Pinpoint the cell where the given text exists, returning its [x, y] midpoint coordinate. 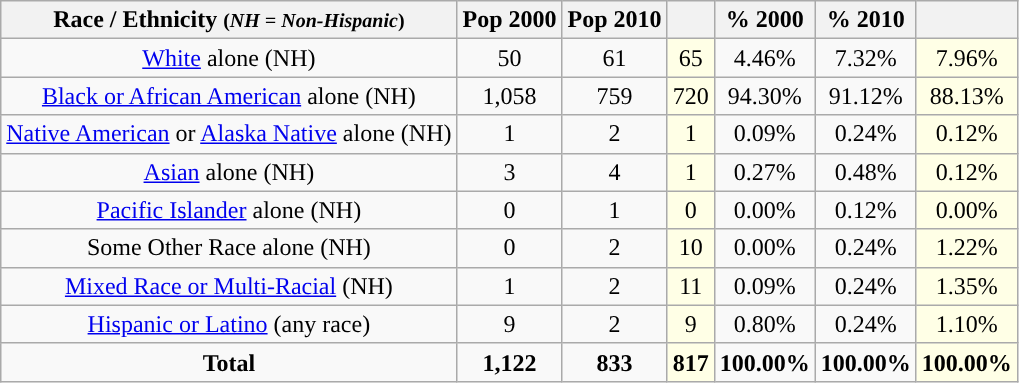
1.10% [966, 324]
833 [614, 362]
91.12% [866, 96]
88.13% [966, 96]
759 [614, 96]
% 2010 [866, 20]
1,058 [510, 96]
11 [690, 286]
Native American or Alaska Native alone (NH) [229, 134]
94.30% [764, 96]
1,122 [510, 362]
Pop 2010 [614, 20]
Pacific Islander alone (NH) [229, 210]
10 [690, 248]
7.32% [866, 58]
1.35% [966, 286]
Black or African American alone (NH) [229, 96]
Hispanic or Latino (any race) [229, 324]
% 2000 [764, 20]
7.96% [966, 58]
Asian alone (NH) [229, 172]
4.46% [764, 58]
0.27% [764, 172]
0.48% [866, 172]
Some Other Race alone (NH) [229, 248]
1.22% [966, 248]
Race / Ethnicity (NH = Non-Hispanic) [229, 20]
817 [690, 362]
3 [510, 172]
Total [229, 362]
White alone (NH) [229, 58]
4 [614, 172]
61 [614, 58]
0.80% [764, 324]
Pop 2000 [510, 20]
65 [690, 58]
Mixed Race or Multi-Racial (NH) [229, 286]
720 [690, 96]
50 [510, 58]
